Identify which cell holds the provided text, then report its (x, y) central coordinate. 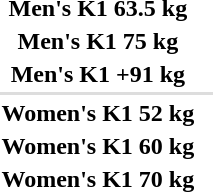
Women's K1 60 kg (98, 146)
Men's K1 +91 kg (98, 74)
Women's K1 52 kg (98, 113)
Men's K1 75 kg (98, 41)
